Detect which cell encompasses the target text, then output its [X, Y] center coordinate. 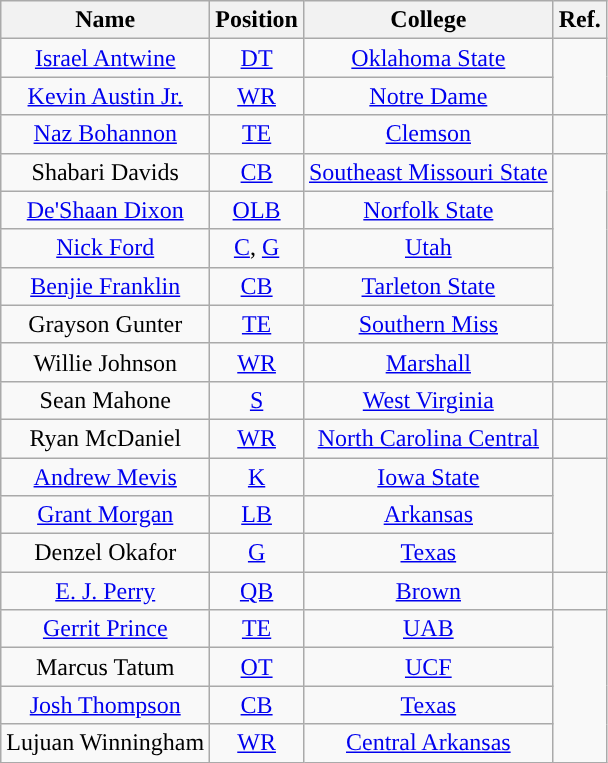
Arkansas [428, 515]
Utah [428, 248]
Marshall [428, 362]
Norfolk State [428, 210]
Southern Miss [428, 324]
Shabari Davids [106, 172]
Benjie Franklin [106, 286]
Willie Johnson [106, 362]
Central Arkansas [428, 743]
Marcus Tatum [106, 667]
West Virginia [428, 400]
Brown [428, 591]
Andrew Mevis [106, 477]
Israel Antwine [106, 58]
OT [257, 667]
Iowa State [428, 477]
Clemson [428, 134]
Kevin Austin Jr. [106, 96]
K [257, 477]
E. J. Perry [106, 591]
S [257, 400]
Sean Mahone [106, 400]
Denzel Okafor [106, 553]
G [257, 553]
Ryan McDaniel [106, 438]
Grayson Gunter [106, 324]
Southeast Missouri State [428, 172]
Tarleton State [428, 286]
Name [106, 20]
Naz Bohannon [106, 134]
OLB [257, 210]
C, G [257, 248]
DT [257, 58]
Gerrit Prince [106, 629]
Ref. [580, 20]
Grant Morgan [106, 515]
QB [257, 591]
College [428, 20]
Position [257, 20]
North Carolina Central [428, 438]
Josh Thompson [106, 705]
UAB [428, 629]
Lujuan Winningham [106, 743]
Notre Dame [428, 96]
Oklahoma State [428, 58]
UCF [428, 667]
Nick Ford [106, 248]
De'Shaan Dixon [106, 210]
LB [257, 515]
